Pinpoint the cell where the given text exists, returning its (X, Y) midpoint coordinate. 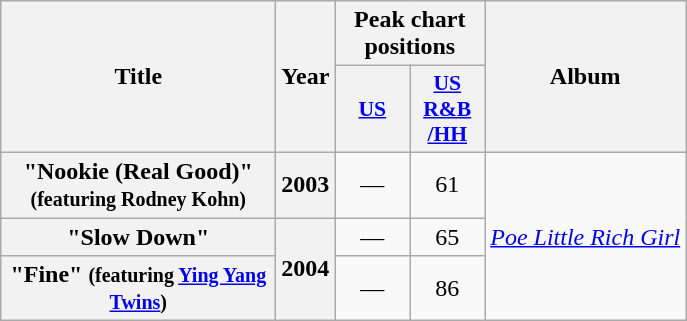
Album (586, 77)
65 (448, 237)
Title (138, 77)
US (372, 110)
Peak chart positions (410, 34)
USR&B/HH (448, 110)
86 (448, 288)
"Slow Down" (138, 237)
2003 (306, 184)
"Nookie (Real Good)" (featuring Rodney Kohn) (138, 184)
61 (448, 184)
2004 (306, 270)
Year (306, 77)
Poe Little Rich Girl (586, 236)
"Fine" (featuring Ying Yang Twins) (138, 288)
